From the cell containing the given text, extract its center point as (x, y) coordinate. 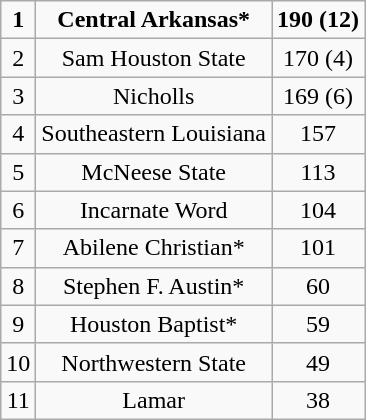
169 (6) (318, 96)
Northwestern State (154, 362)
4 (18, 134)
1 (18, 20)
Houston Baptist* (154, 324)
60 (318, 286)
11 (18, 400)
Stephen F. Austin* (154, 286)
3 (18, 96)
Nicholls (154, 96)
113 (318, 172)
8 (18, 286)
101 (318, 248)
190 (12) (318, 20)
Incarnate Word (154, 210)
Southeastern Louisiana (154, 134)
7 (18, 248)
59 (318, 324)
5 (18, 172)
Abilene Christian* (154, 248)
104 (318, 210)
McNeese State (154, 172)
2 (18, 58)
Sam Houston State (154, 58)
Lamar (154, 400)
Central Arkansas* (154, 20)
157 (318, 134)
38 (318, 400)
9 (18, 324)
49 (318, 362)
6 (18, 210)
170 (4) (318, 58)
10 (18, 362)
